Pinpoint the cell where the given text exists, returning its (X, Y) midpoint coordinate. 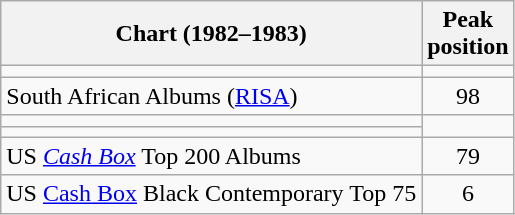
98 (468, 96)
Chart (1982–1983) (212, 34)
South African Albums (RISA) (212, 96)
6 (468, 194)
US Cash Box Black Contemporary Top 75 (212, 194)
US Cash Box Top 200 Albums (212, 156)
79 (468, 156)
Peakposition (468, 34)
